Detect which cell encompasses the target text, then output its [X, Y] center coordinate. 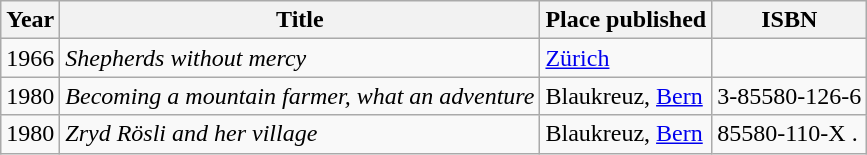
ISBN [790, 20]
85580-110-X . [790, 134]
Year [30, 20]
3-85580-126-6 [790, 96]
Zryd Rösli and her village [300, 134]
Place published [626, 20]
Title [300, 20]
1966 [30, 58]
Shepherds without mercy [300, 58]
Becoming a mountain farmer, what an adventure [300, 96]
Zürich [626, 58]
